Locate the cell with the specified text and output its (X, Y) center coordinate. 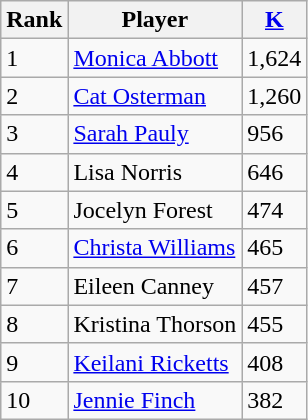
5 (34, 210)
455 (274, 324)
646 (274, 172)
1 (34, 58)
Keilani Ricketts (155, 362)
3 (34, 134)
Sarah Pauly (155, 134)
457 (274, 286)
Jennie Finch (155, 400)
K (274, 20)
Lisa Norris (155, 172)
382 (274, 400)
Christa Williams (155, 248)
9 (34, 362)
474 (274, 210)
Eileen Canney (155, 286)
10 (34, 400)
1,624 (274, 58)
408 (274, 362)
2 (34, 96)
Cat Osterman (155, 96)
8 (34, 324)
7 (34, 286)
Jocelyn Forest (155, 210)
956 (274, 134)
Player (155, 20)
465 (274, 248)
Rank (34, 20)
1,260 (274, 96)
Kristina Thorson (155, 324)
6 (34, 248)
Monica Abbott (155, 58)
4 (34, 172)
